Output the [X, Y] coordinate of the center of the cell containing the given text.  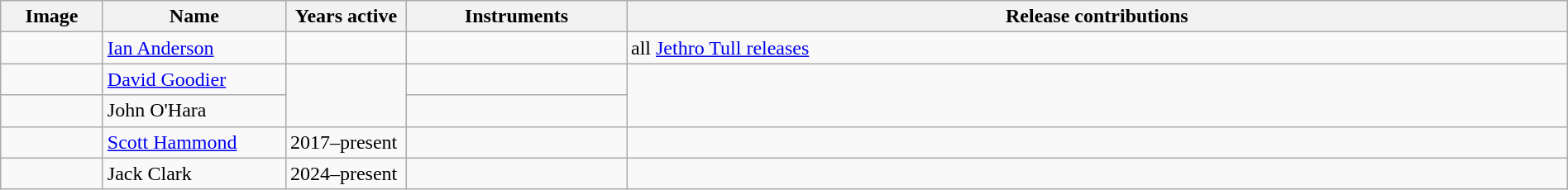
Jack Clark [194, 173]
2024–present [346, 173]
Name [194, 17]
Instruments [516, 17]
2017–present [346, 142]
John O'Hara [194, 111]
all Jethro Tull releases [1097, 48]
Ian Anderson [194, 48]
Release contributions [1097, 17]
Scott Hammond [194, 142]
Years active [346, 17]
Image [52, 17]
David Goodier [194, 79]
